Identify which cell holds the provided text, then report its [X, Y] central coordinate. 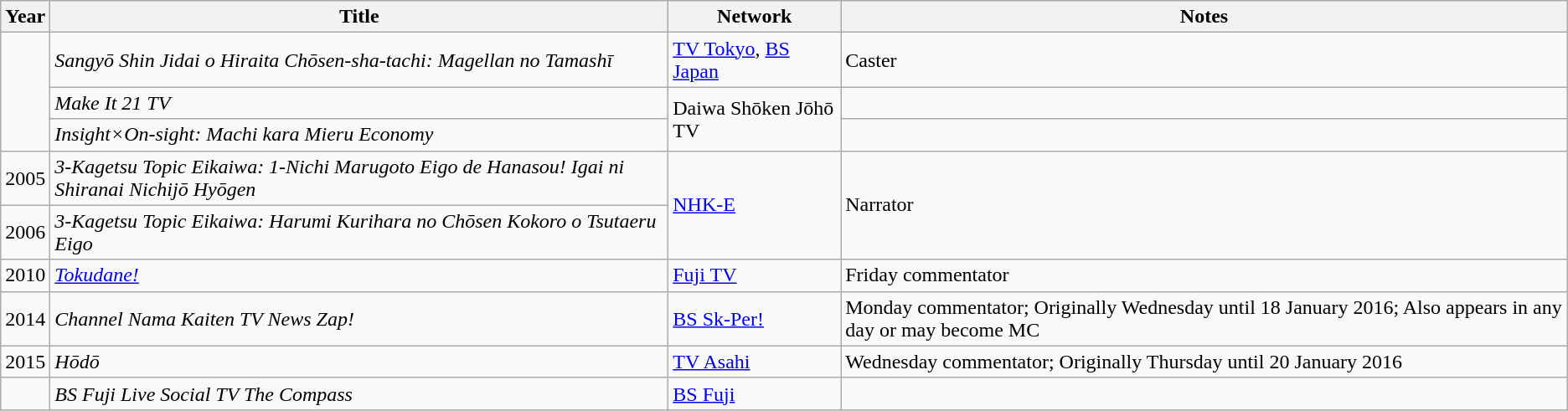
Make It 21 TV [359, 103]
Wednesday commentator; Originally Thursday until 20 January 2016 [1204, 362]
Narrator [1204, 205]
Notes [1204, 17]
Daiwa Shōken Jōhō TV [755, 119]
TV Tokyo, BS Japan [755, 60]
2005 [25, 177]
Sangyō Shin Jidai o Hiraita Chōsen-sha-tachi: Magellan no Tamashī [359, 60]
2014 [25, 318]
Network [755, 17]
3-Kagetsu Topic Eikaiwa: 1-Nichi Marugoto Eigo de Hanasou! Igai ni Shiranai Nichijō Hyōgen [359, 177]
BS Fuji Live Social TV The Compass [359, 393]
Title [359, 17]
BS Sk-Per! [755, 318]
Monday commentator; Originally Wednesday until 18 January 2016; Also appears in any day or may become MC [1204, 318]
Channel Nama Kaiten TV News Zap! [359, 318]
2015 [25, 362]
Tokudane! [359, 275]
Fuji TV [755, 275]
Year [25, 17]
BS Fuji [755, 393]
2006 [25, 233]
3-Kagetsu Topic Eikaiwa: Harumi Kurihara no Chōsen Kokoro o Tsutaeru Eigo [359, 233]
Caster [1204, 60]
Insight×On-sight: Machi kara Mieru Economy [359, 135]
2010 [25, 275]
TV Asahi [755, 362]
Hōdō [359, 362]
Friday commentator [1204, 275]
NHK-E [755, 205]
